From the cell containing the given text, extract its center point as (x, y) coordinate. 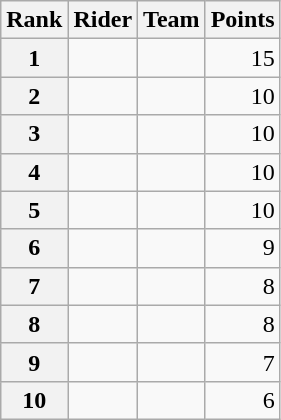
Rider (103, 20)
15 (242, 58)
Team (172, 20)
5 (34, 210)
Points (242, 20)
1 (34, 58)
3 (34, 134)
Rank (34, 20)
2 (34, 96)
4 (34, 172)
